Locate the cell with the specified text and output its (X, Y) center coordinate. 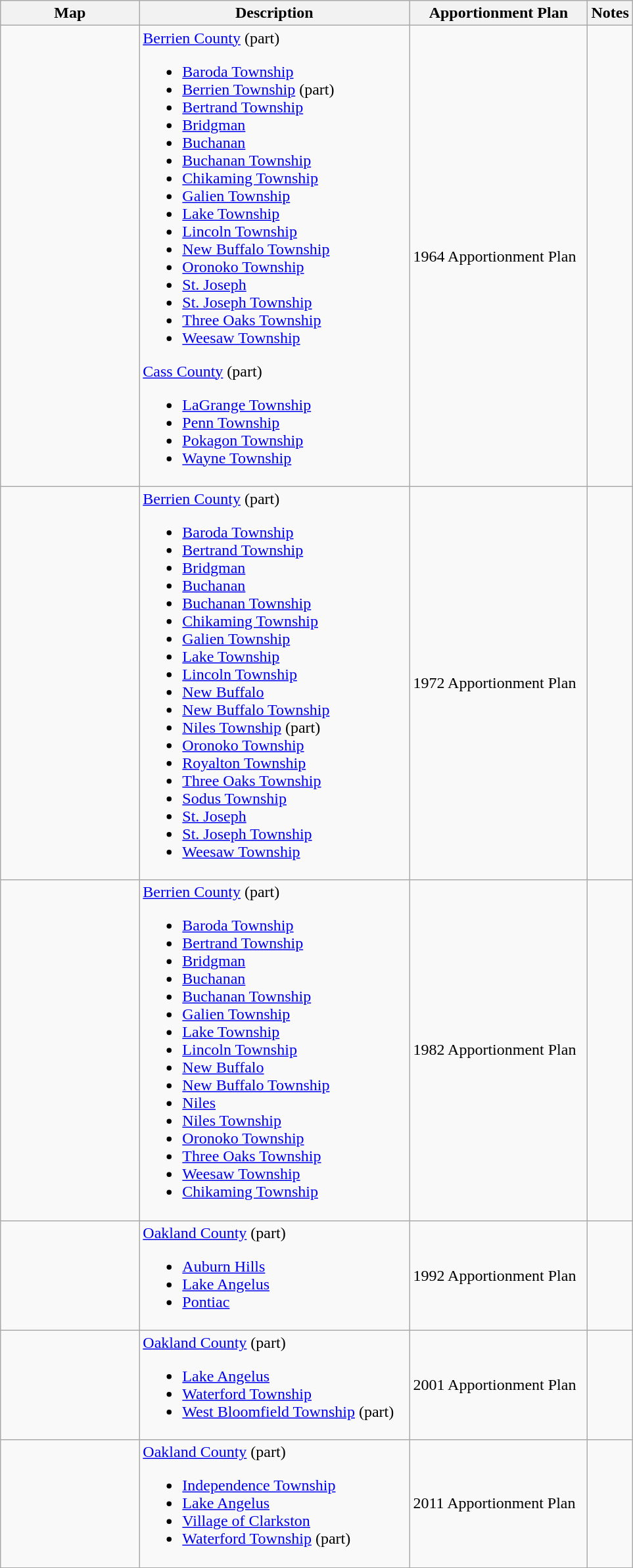
1992 Apportionment Plan (498, 1275)
Oakland County (part)Lake AngelusWaterford TownshipWest Bloomfield Township (part) (275, 1385)
Map (70, 13)
Notes (610, 13)
2001 Apportionment Plan (498, 1385)
Oakland County (part)Auburn HillsLake AngelusPontiac (275, 1275)
1982 Apportionment Plan (498, 1050)
2011 Apportionment Plan (498, 1504)
1972 Apportionment Plan (498, 683)
Oakland County (part)Independence TownshipLake AngelusVillage of ClarkstonWaterford Township (part) (275, 1504)
Apportionment Plan (498, 13)
1964 Apportionment Plan (498, 256)
Description (275, 13)
